Return the [X, Y] coordinate for the center point of the cell that contains the specified text.  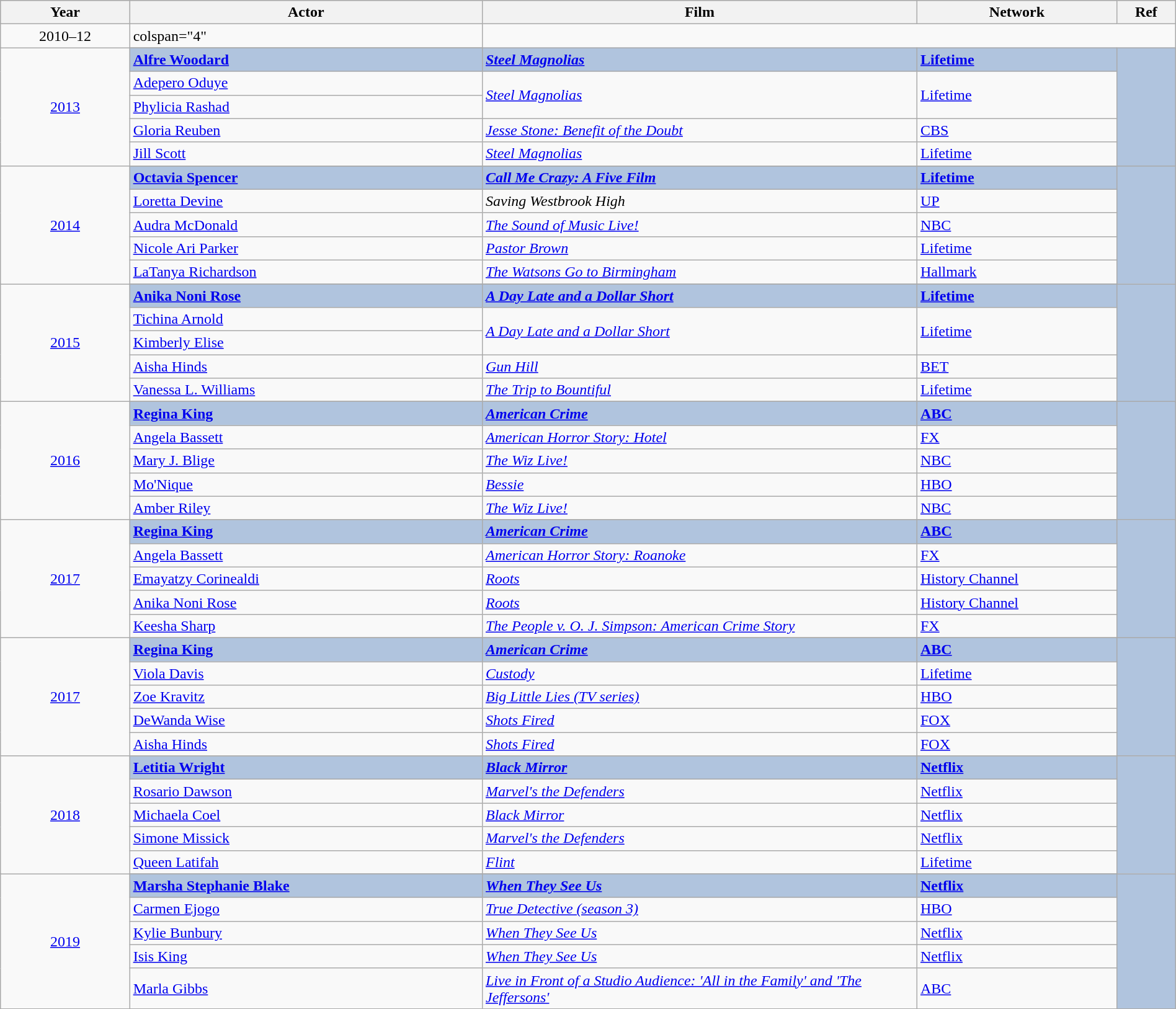
Gloria Reuben [306, 130]
Loretta Devine [306, 201]
Zoe Kravitz [306, 697]
Year [65, 12]
Marla Gibbs [306, 989]
2015 [65, 343]
Nicole Ari Parker [306, 248]
Vanessa L. Williams [306, 390]
2019 [65, 941]
Queen Latifah [306, 862]
Michaela Coel [306, 815]
Live in Front of a Studio Audience: 'All in the Family' and 'The Jeffersons' [700, 989]
2010–12 [65, 36]
2013 [65, 107]
Ref [1146, 12]
Alfre Woodard [306, 60]
DeWanda Wise [306, 721]
2014 [65, 224]
Octavia Spencer [306, 177]
Call Me Crazy: A Five Film [700, 177]
2016 [65, 461]
Amber Riley [306, 508]
Big Little Lies (TV series) [700, 697]
CBS [1017, 130]
Film [700, 12]
Kylie Bunbury [306, 933]
The People v. O. J. Simpson: American Crime Story [700, 626]
UP [1017, 201]
Bessie [700, 484]
True Detective (season 3) [700, 909]
Hallmark [1017, 272]
Pastor Brown [700, 248]
Marsha Stephanie Blake [306, 886]
Adepero Oduye [306, 83]
American Horror Story: Roanoke [700, 555]
Isis King [306, 956]
Actor [306, 12]
colspan="4" [306, 36]
Tichina Arnold [306, 319]
Custody [700, 673]
Emayatzy Corinealdi [306, 579]
Rosario Dawson [306, 791]
BET [1017, 367]
Keesha Sharp [306, 626]
Phylicia Rashad [306, 107]
2018 [65, 815]
Jill Scott [306, 154]
Audra McDonald [306, 224]
The Sound of Music Live! [700, 224]
LaTanya Richardson [306, 272]
Gun Hill [700, 367]
The Trip to Bountiful [700, 390]
Simone Missick [306, 838]
Flint [700, 862]
Carmen Ejogo [306, 909]
Kimberly Elise [306, 343]
Mo'Nique [306, 484]
Jesse Stone: Benefit of the Doubt [700, 130]
Viola Davis [306, 673]
Mary J. Blige [306, 461]
Network [1017, 12]
Letitia Wright [306, 768]
Saving Westbrook High [700, 201]
American Horror Story: Hotel [700, 437]
The Watsons Go to Birmingham [700, 272]
